Detect which cell encompasses the target text, then output its [x, y] center coordinate. 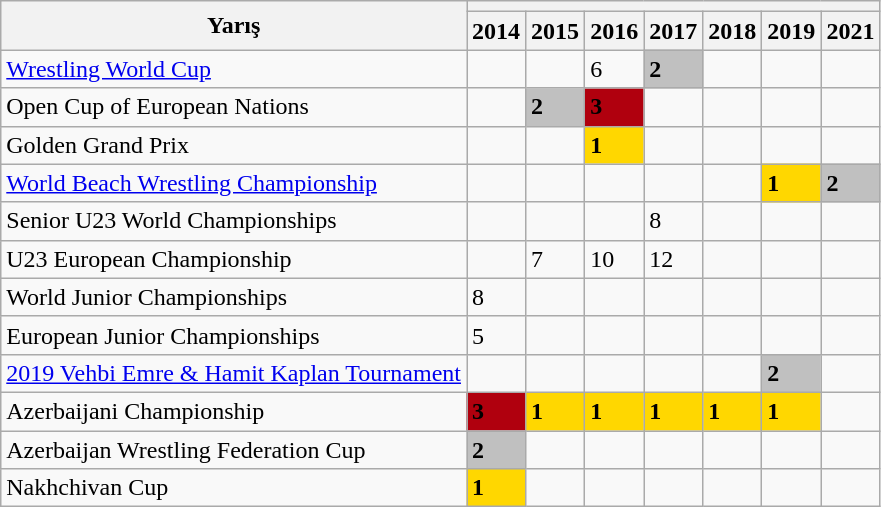
2016 [614, 31]
10 [614, 259]
6 [614, 69]
Yarış [234, 26]
2018 [732, 31]
U23 European Championship [234, 259]
2019 [792, 31]
Wrestling World Cup [234, 69]
2017 [674, 31]
European Junior Championships [234, 335]
Open Cup of European Nations [234, 107]
2021 [850, 31]
12 [674, 259]
Azerbaijan Wrestling Federation Cup [234, 449]
5 [496, 335]
2019 Vehbi Emre & Hamit Kaplan Tournament [234, 373]
7 [556, 259]
Senior U23 World Championships [234, 221]
Nakhchivan Cup [234, 488]
World Beach Wrestling Championship [234, 183]
World Junior Championships [234, 297]
Azerbaijani Championship [234, 411]
2014 [496, 31]
2015 [556, 31]
Golden Grand Prix [234, 145]
